Determine the (x, y) coordinate at the center of the cell enclosing the given text.  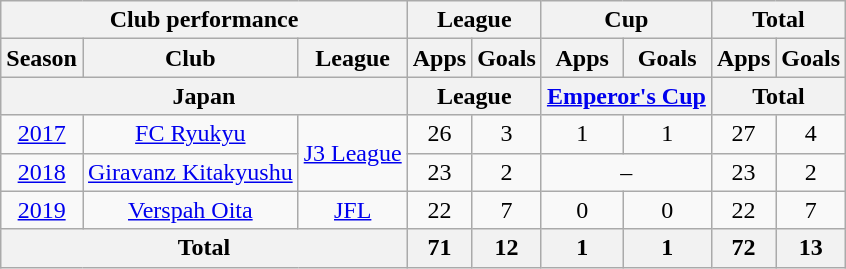
Japan (204, 96)
3 (507, 134)
2019 (42, 210)
4 (811, 134)
Verspah Oita (190, 210)
13 (811, 248)
Cup (626, 20)
2018 (42, 172)
71 (439, 248)
Giravanz Kitakyushu (190, 172)
2017 (42, 134)
– (626, 172)
Club performance (204, 20)
27 (743, 134)
12 (507, 248)
J3 League (352, 153)
FC Ryukyu (190, 134)
Emperor's Cup (626, 96)
JFL (352, 210)
Club (190, 58)
Season (42, 58)
72 (743, 248)
26 (439, 134)
